Return (x, y) of the center of cell containing provided text 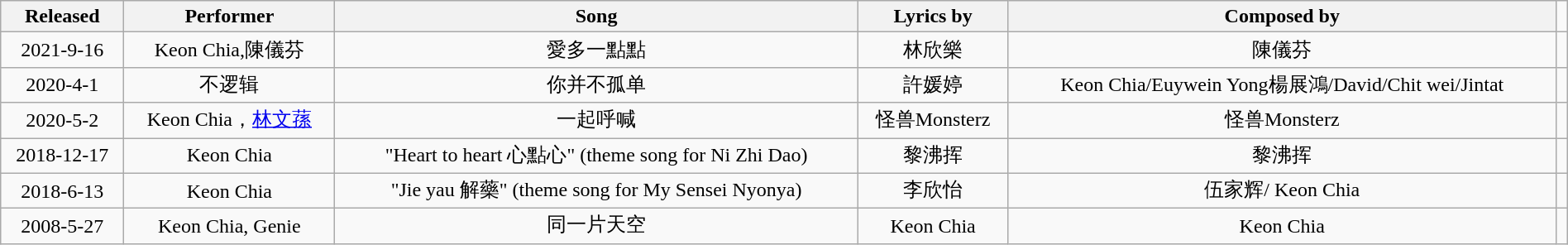
李欣怡 (933, 190)
2021-9-16 (63, 50)
Composed by (1282, 17)
同一片天空 (596, 227)
Keon Chia, Genie (230, 227)
許媛婷 (933, 84)
愛多一點點 (596, 50)
Song (596, 17)
2008-5-27 (63, 227)
Keon Chia，林文蓀 (230, 121)
Lyrics by (933, 17)
伍家辉/ Keon Chia (1282, 190)
"Heart to heart 心點心" (theme song for Ni Zhi Dao) (596, 156)
Performer (230, 17)
2018-6-13 (63, 190)
"Jie yau 解藥" (theme song for My Sensei Nyonya) (596, 190)
你并不孤单 (596, 84)
一起呼喊 (596, 121)
不逻辑 (230, 84)
Keon Chia,陳儀芬 (230, 50)
陳儀芬 (1282, 50)
Keon Chia/Euywein Yong楊展鴻/David/Chit wei/Jintat (1282, 84)
林欣樂 (933, 50)
2020-4-1 (63, 84)
Released (63, 17)
2018-12-17 (63, 156)
2020-5-2 (63, 121)
